Find where the given text appears and provide that cell's center as (X, Y) coordinate. 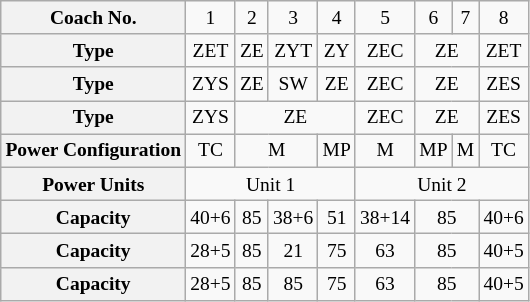
1 (211, 18)
Coach No. (94, 18)
51 (336, 216)
7 (466, 18)
Power Configuration (94, 150)
Unit 2 (442, 184)
4 (336, 18)
ZY (336, 50)
38+6 (293, 216)
6 (434, 18)
Power Units (94, 184)
3 (293, 18)
21 (293, 250)
8 (504, 18)
38+14 (384, 216)
2 (252, 18)
5 (384, 18)
SW (293, 84)
Unit 1 (271, 184)
ZYT (293, 50)
